Identify which cell holds the provided text, then report its (X, Y) central coordinate. 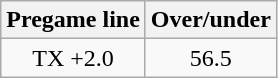
Over/under (210, 20)
TX +2.0 (74, 58)
56.5 (210, 58)
Pregame line (74, 20)
